Find where the given text appears and provide that cell's center as (X, Y) coordinate. 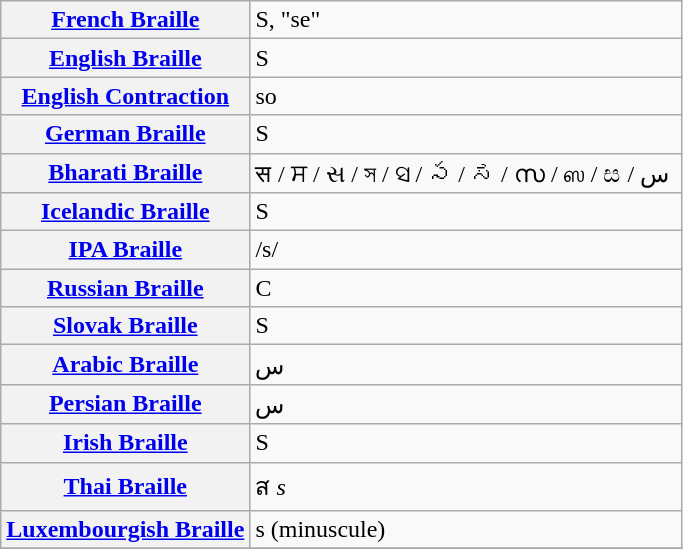
Luxembourgish Braille (126, 530)
Irish Braille (126, 443)
Russian Braille (126, 288)
स / ਸ / સ / স / ସ / స / ಸ / സ / ஸ / ස / س ‎ (466, 173)
Arabic Braille (126, 365)
Slovak Braille (126, 326)
German Braille (126, 134)
Thai Braille (126, 486)
French Braille (126, 20)
IPA Braille (126, 250)
Bharati Braille (126, 173)
S, "se" (466, 20)
/s/ (466, 250)
Icelandic Braille (126, 212)
English Contraction (126, 96)
С (466, 288)
Persian Braille (126, 404)
so (466, 96)
English Braille (126, 58)
s (minuscule) (466, 530)
ส s (466, 486)
